Search for the cell housing the specified text and yield its (x, y) center coordinate. 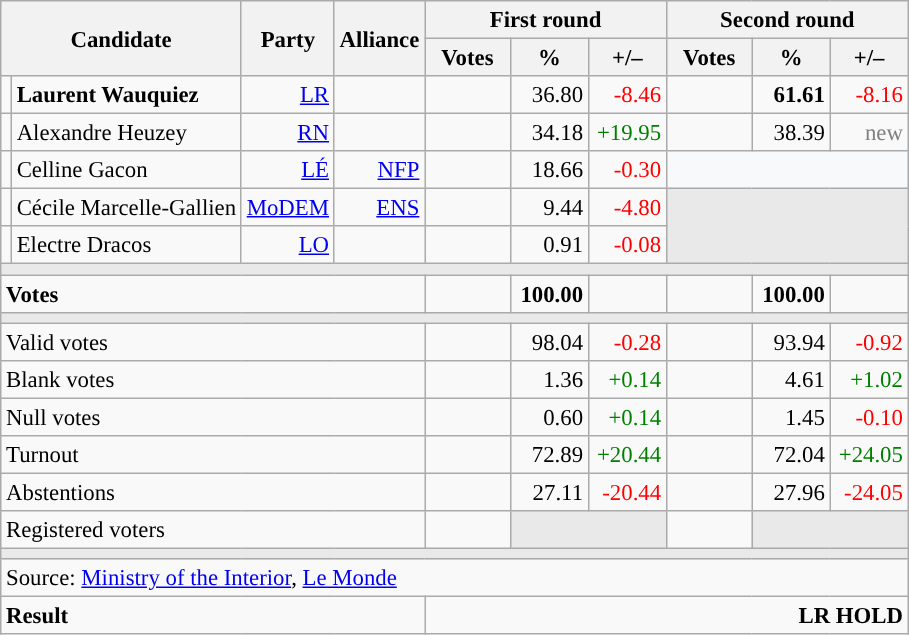
72.89 (549, 455)
Second round (787, 20)
Registered voters (213, 530)
Candidate (122, 38)
-8.16 (869, 95)
Turnout (213, 455)
RN (288, 133)
9.44 (549, 208)
Result (213, 616)
LR HOLD (667, 616)
+19.95 (627, 133)
36.80 (549, 95)
LR (288, 95)
72.04 (791, 455)
LO (288, 245)
38.39 (791, 133)
Source: Ministry of the Interior, Le Monde (454, 578)
-0.10 (869, 417)
Abstentions (213, 492)
1.36 (549, 379)
Celline Gacon (126, 170)
-20.44 (627, 492)
Null votes (213, 417)
1.45 (791, 417)
27.96 (791, 492)
-0.30 (627, 170)
-0.28 (627, 342)
0.91 (549, 245)
-0.08 (627, 245)
ENS (379, 208)
Party (288, 38)
-0.92 (869, 342)
61.61 (791, 95)
+1.02 (869, 379)
4.61 (791, 379)
+20.44 (627, 455)
Alexandre Heuzey (126, 133)
Cécile Marcelle-Gallien (126, 208)
18.66 (549, 170)
Valid votes (213, 342)
-4.80 (627, 208)
-8.46 (627, 95)
27.11 (549, 492)
34.18 (549, 133)
-24.05 (869, 492)
+24.05 (869, 455)
Blank votes (213, 379)
Alliance (379, 38)
new (869, 133)
Laurent Wauquiez (126, 95)
NFP (379, 170)
MoDEM (288, 208)
98.04 (549, 342)
93.94 (791, 342)
Electre Dracos (126, 245)
LÉ (288, 170)
0.60 (549, 417)
First round (546, 20)
